Find where the given text appears and provide that cell's center as (x, y) coordinate. 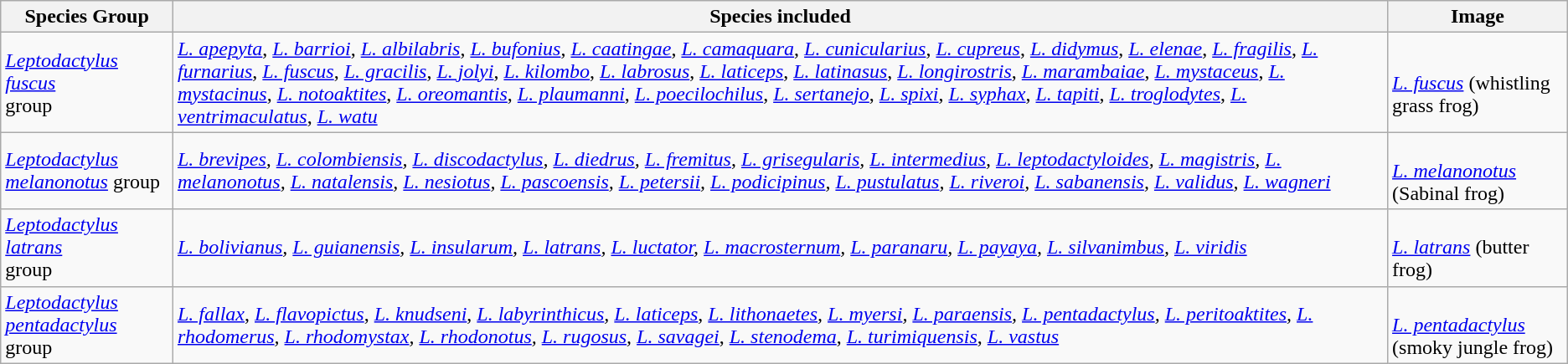
L. bolivianus, L. guianensis, L. insularum, L. latrans, L. luctator, L. macrosternum, L. paranaru, L. payaya, L. silvanimbus, L. viridis (780, 248)
Image (1478, 17)
Leptodactylus fuscusgroup (87, 82)
L. melanonotus (Sabinal frog) (1478, 171)
Leptodactylus pentadactylusgroup (87, 325)
L. fuscus (whistling grass frog) (1478, 82)
Species Group (87, 17)
L. pentadactylus (smoky jungle frog) (1478, 325)
L. latrans (butter frog) (1478, 248)
Leptodactylus latransgroup (87, 248)
Species included (780, 17)
Leptodactylus melanonotus group (87, 171)
